From the cell containing the given text, extract its center point as [x, y] coordinate. 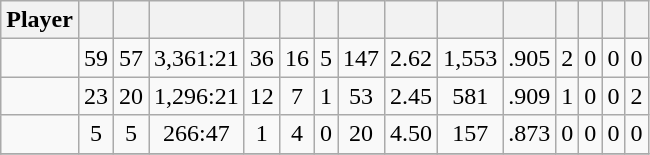
.909 [530, 96]
1,553 [470, 58]
.905 [530, 58]
36 [262, 58]
581 [470, 96]
147 [362, 58]
16 [296, 58]
266:47 [197, 134]
59 [96, 58]
23 [96, 96]
3,361:21 [197, 58]
2.45 [412, 96]
Player [40, 20]
53 [362, 96]
12 [262, 96]
57 [132, 58]
2.62 [412, 58]
1,296:21 [197, 96]
4.50 [412, 134]
4 [296, 134]
.873 [530, 134]
157 [470, 134]
7 [296, 96]
